Provide the [x, y] coordinate of the cell's center where the given text is located.  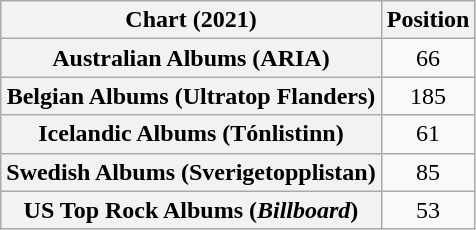
Swedish Albums (Sverigetopplistan) [191, 172]
66 [428, 58]
Position [428, 20]
85 [428, 172]
61 [428, 134]
Australian Albums (ARIA) [191, 58]
Icelandic Albums (Tónlistinn) [191, 134]
US Top Rock Albums (Billboard) [191, 210]
Belgian Albums (Ultratop Flanders) [191, 96]
53 [428, 210]
185 [428, 96]
Chart (2021) [191, 20]
